Capture the cell that displays the provided text and extract its [x, y] central coordinate. 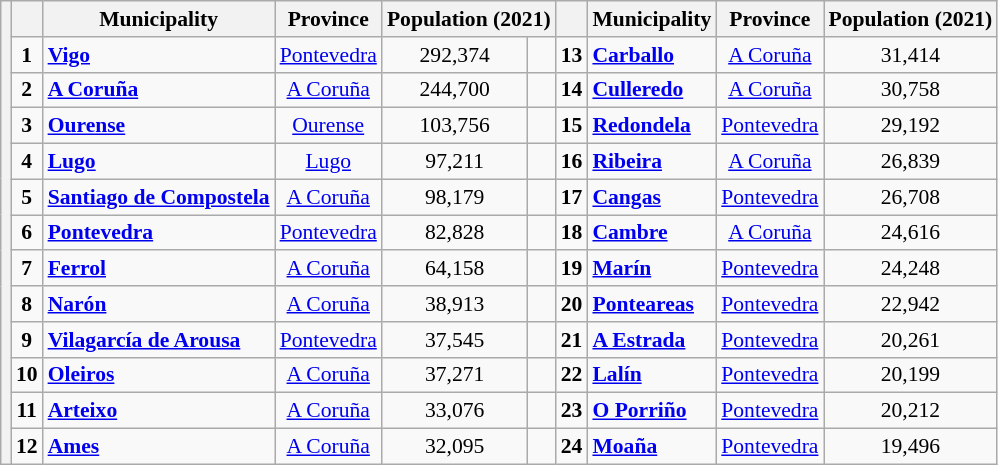
37,545 [455, 340]
8 [27, 304]
Oleiros [159, 375]
18 [572, 233]
14 [572, 90]
Culleredo [652, 90]
33,076 [455, 411]
37,271 [455, 375]
22,942 [911, 304]
98,179 [455, 197]
20 [572, 304]
11 [27, 411]
31,414 [911, 55]
26,839 [911, 162]
Vigo [159, 55]
244,700 [455, 90]
Arteixo [159, 411]
20,199 [911, 375]
24,248 [911, 269]
Lalín [652, 375]
3 [27, 126]
19 [572, 269]
30,758 [911, 90]
12 [27, 447]
13 [572, 55]
292,374 [455, 55]
Ribeira [652, 162]
7 [27, 269]
Marín [652, 269]
10 [27, 375]
103,756 [455, 126]
22 [572, 375]
24,616 [911, 233]
82,828 [455, 233]
64,158 [455, 269]
23 [572, 411]
17 [572, 197]
Cambre [652, 233]
Santiago de Compostela [159, 197]
9 [27, 340]
20,261 [911, 340]
6 [27, 233]
Narón [159, 304]
16 [572, 162]
Ames [159, 447]
15 [572, 126]
Vilagarcía de Arousa [159, 340]
38,913 [455, 304]
21 [572, 340]
1 [27, 55]
29,192 [911, 126]
Moaña [652, 447]
5 [27, 197]
Carballo [652, 55]
Cangas [652, 197]
26,708 [911, 197]
97,211 [455, 162]
Ponteareas [652, 304]
A Estrada [652, 340]
Redondela [652, 126]
19,496 [911, 447]
2 [27, 90]
O Porriño [652, 411]
4 [27, 162]
Ferrol [159, 269]
24 [572, 447]
20,212 [911, 411]
32,095 [455, 447]
